Pinpoint the cell where the given text exists, returning its (x, y) midpoint coordinate. 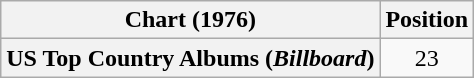
US Top Country Albums (Billboard) (190, 58)
23 (427, 58)
Chart (1976) (190, 20)
Position (427, 20)
